Detect which cell encompasses the target text, then output its [X, Y] center coordinate. 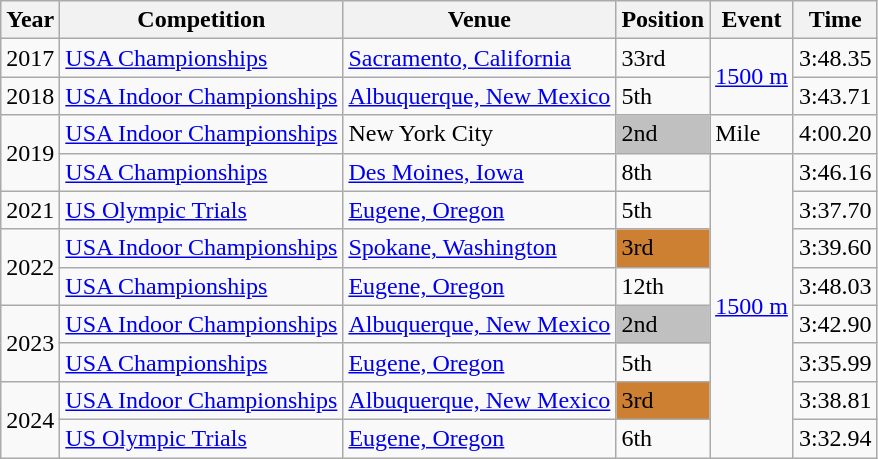
Year [30, 20]
12th [663, 286]
Mile [752, 134]
3:32.94 [835, 438]
Des Moines, Iowa [480, 172]
3:48.35 [835, 58]
Position [663, 20]
2019 [30, 153]
3:39.60 [835, 248]
3:46.16 [835, 172]
3:42.90 [835, 324]
Time [835, 20]
6th [663, 438]
New York City [480, 134]
2018 [30, 96]
2022 [30, 267]
Sacramento, California [480, 58]
33rd [663, 58]
3:48.03 [835, 286]
8th [663, 172]
3:38.81 [835, 400]
2017 [30, 58]
Competition [202, 20]
2021 [30, 210]
Event [752, 20]
3:35.99 [835, 362]
3:37.70 [835, 210]
2023 [30, 343]
3:43.71 [835, 96]
2024 [30, 419]
4:00.20 [835, 134]
Spokane, Washington [480, 248]
Venue [480, 20]
